Detect which cell encompasses the target text, then output its (x, y) center coordinate. 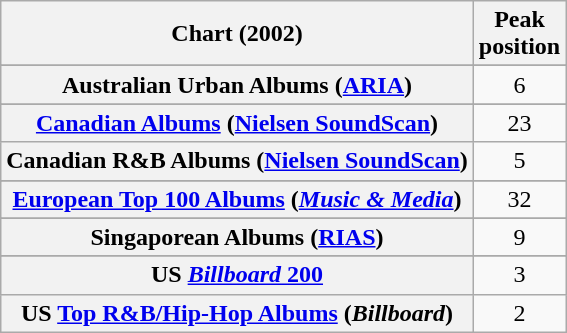
32 (519, 199)
23 (519, 123)
Australian Urban Albums (ARIA) (238, 85)
2 (519, 313)
6 (519, 85)
5 (519, 161)
US Top R&B/Hip-Hop Albums (Billboard) (238, 313)
European Top 100 Albums (Music & Media) (238, 199)
Canadian Albums (Nielsen SoundScan) (238, 123)
Peakposition (519, 34)
US Billboard 200 (238, 275)
Singaporean Albums (RIAS) (238, 237)
Canadian R&B Albums (Nielsen SoundScan) (238, 161)
Chart (2002) (238, 34)
3 (519, 275)
9 (519, 237)
